Pinpoint the cell where the given text exists, returning its (X, Y) midpoint coordinate. 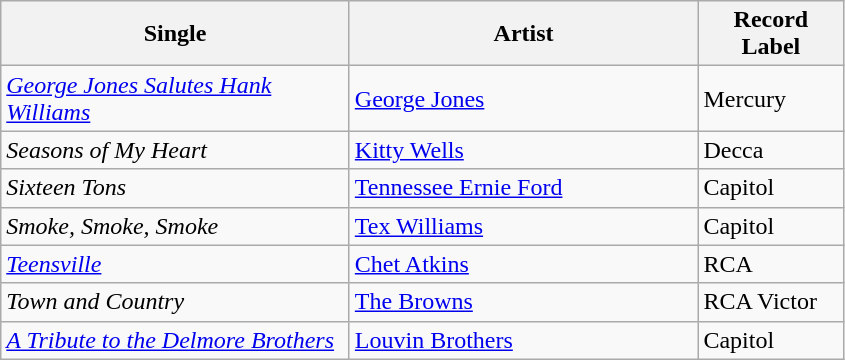
Teensville (176, 264)
Artist (524, 34)
Tennessee Ernie Ford (524, 188)
A Tribute to the Delmore Brothers (176, 340)
Louvin Brothers (524, 340)
The Browns (524, 302)
RCA Victor (771, 302)
RCA (771, 264)
Seasons of My Heart (176, 150)
George Jones Salutes Hank Williams (176, 98)
Kitty Wells (524, 150)
Single (176, 34)
Decca (771, 150)
Record Label (771, 34)
Mercury (771, 98)
Smoke, Smoke, Smoke (176, 226)
Town and Country (176, 302)
George Jones (524, 98)
Tex Williams (524, 226)
Sixteen Tons (176, 188)
Chet Atkins (524, 264)
